Find where the given text appears and provide that cell's center as (x, y) coordinate. 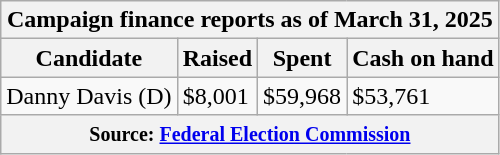
$59,968 (302, 96)
Campaign finance reports as of March 31, 2025 (250, 20)
Candidate (89, 58)
Source: Federal Election Commission (250, 134)
Spent (302, 58)
Cash on hand (423, 58)
$53,761 (423, 96)
$8,001 (217, 96)
Danny Davis (D) (89, 96)
Raised (217, 58)
